Detect which cell encompasses the target text, then output its (X, Y) center coordinate. 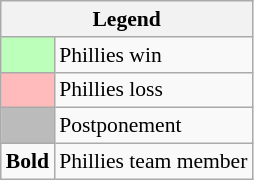
Phillies team member (153, 162)
Bold (28, 162)
Legend (127, 19)
Postponement (153, 126)
Phillies loss (153, 90)
Phillies win (153, 55)
